For the text-containing cell, return its midpoint in [x, y] coordinate format. 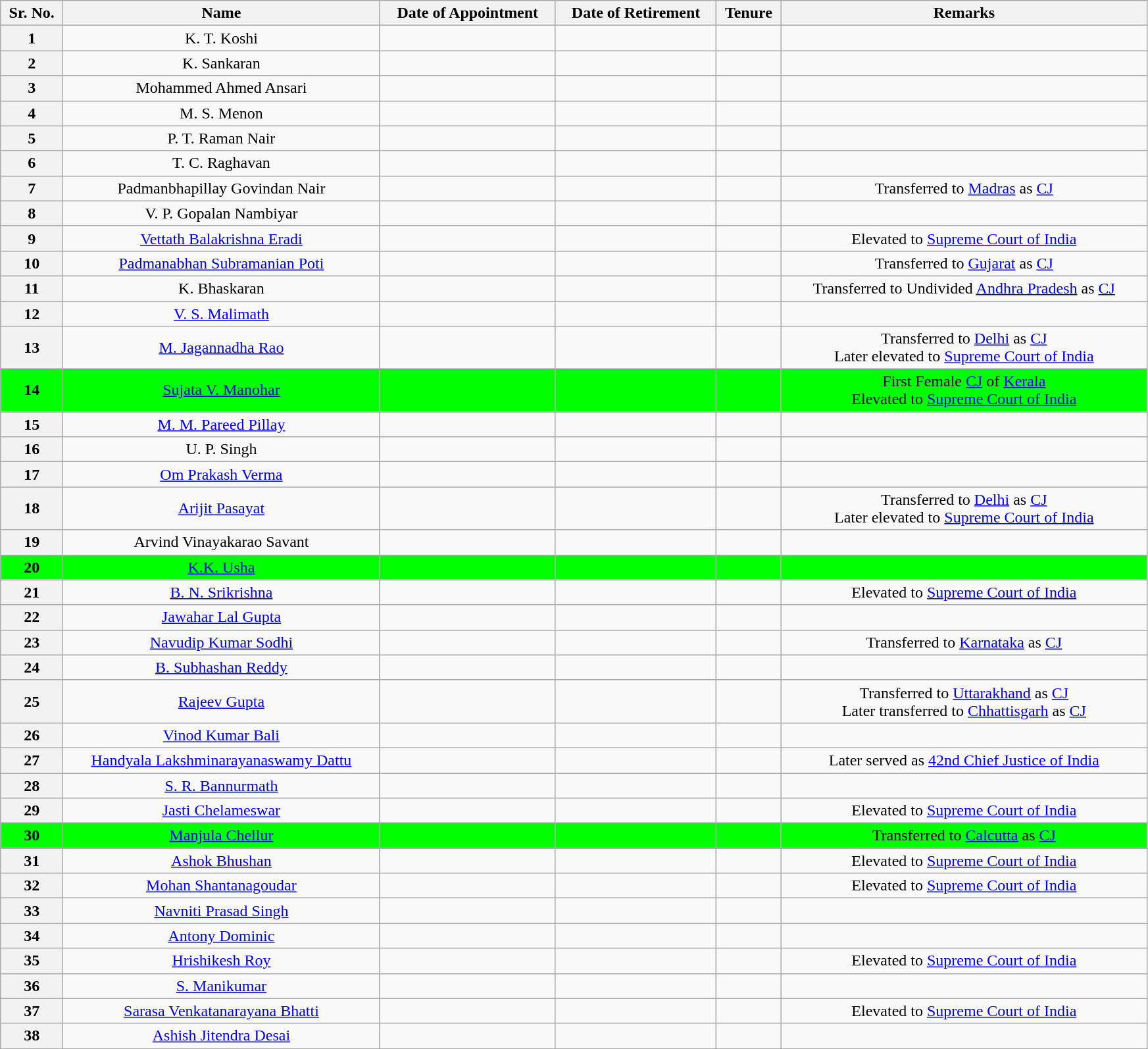
S. Manikumar [222, 986]
Transferred to Karnataka as CJ [964, 642]
B. N. Srikrishna [222, 592]
8 [32, 213]
34 [32, 936]
Mohan Shantanagoudar [222, 886]
Sarasa Venkatanarayana Bhatti [222, 1011]
V. P. Gopalan Nambiyar [222, 213]
Ashish Jitendra Desai [222, 1036]
Padmanbhapillay Govindan Nair [222, 188]
Mohammed Ahmed Ansari [222, 88]
3 [32, 88]
35 [32, 961]
14 [32, 391]
Transferred to Gujarat as CJ [964, 263]
Vettath Balakrishna Eradi [222, 238]
K. T. Koshi [222, 38]
23 [32, 642]
29 [32, 811]
S. R. Bannurmath [222, 785]
1 [32, 38]
K.K. Usha [222, 567]
M. S. Menon [222, 113]
Om Prakash Verma [222, 474]
M. Jagannadha Rao [222, 347]
33 [32, 911]
First Female CJ of Kerala Elevated to Supreme Court of India [964, 391]
Hrishikesh Roy [222, 961]
6 [32, 163]
21 [32, 592]
Vinod Kumar Bali [222, 735]
5 [32, 138]
Jasti Chelameswar [222, 811]
Sujata V. Manohar [222, 391]
26 [32, 735]
U. P. Singh [222, 449]
K. Bhaskaran [222, 288]
V. S. Malimath [222, 314]
13 [32, 347]
9 [32, 238]
Rajeev Gupta [222, 702]
Remarks [964, 13]
K. Sankaran [222, 63]
Antony Dominic [222, 936]
Arvind Vinayakarao Savant [222, 542]
17 [32, 474]
Jawahar Lal Gupta [222, 617]
Date of Appointment [467, 13]
22 [32, 617]
Later served as 42nd Chief Justice of India [964, 760]
11 [32, 288]
P. T. Raman Nair [222, 138]
37 [32, 1011]
Arijit Pasayat [222, 508]
32 [32, 886]
Navudip Kumar Sodhi [222, 642]
Transferred to Madras as CJ [964, 188]
B. Subhashan Reddy [222, 667]
31 [32, 861]
Navniti Prasad Singh [222, 911]
24 [32, 667]
Name [222, 13]
19 [32, 542]
38 [32, 1036]
15 [32, 424]
7 [32, 188]
28 [32, 785]
Padmanabhan Subramanian Poti [222, 263]
T. C. Raghavan [222, 163]
Transferred to Undivided Andhra Pradesh as CJ [964, 288]
Date of Retirement [636, 13]
12 [32, 314]
27 [32, 760]
2 [32, 63]
Sr. No. [32, 13]
Transferred to Uttarakhand as CJ Later transferred to Chhattisgarh as CJ [964, 702]
30 [32, 836]
36 [32, 986]
20 [32, 567]
Handyala Lakshminarayanaswamy Dattu [222, 760]
18 [32, 508]
10 [32, 263]
Transferred to Calcutta as CJ [964, 836]
16 [32, 449]
Ashok Bhushan [222, 861]
Tenure [749, 13]
Manjula Chellur [222, 836]
4 [32, 113]
25 [32, 702]
M. M. Pareed Pillay [222, 424]
